Identify which cell holds the provided text, then report its [x, y] central coordinate. 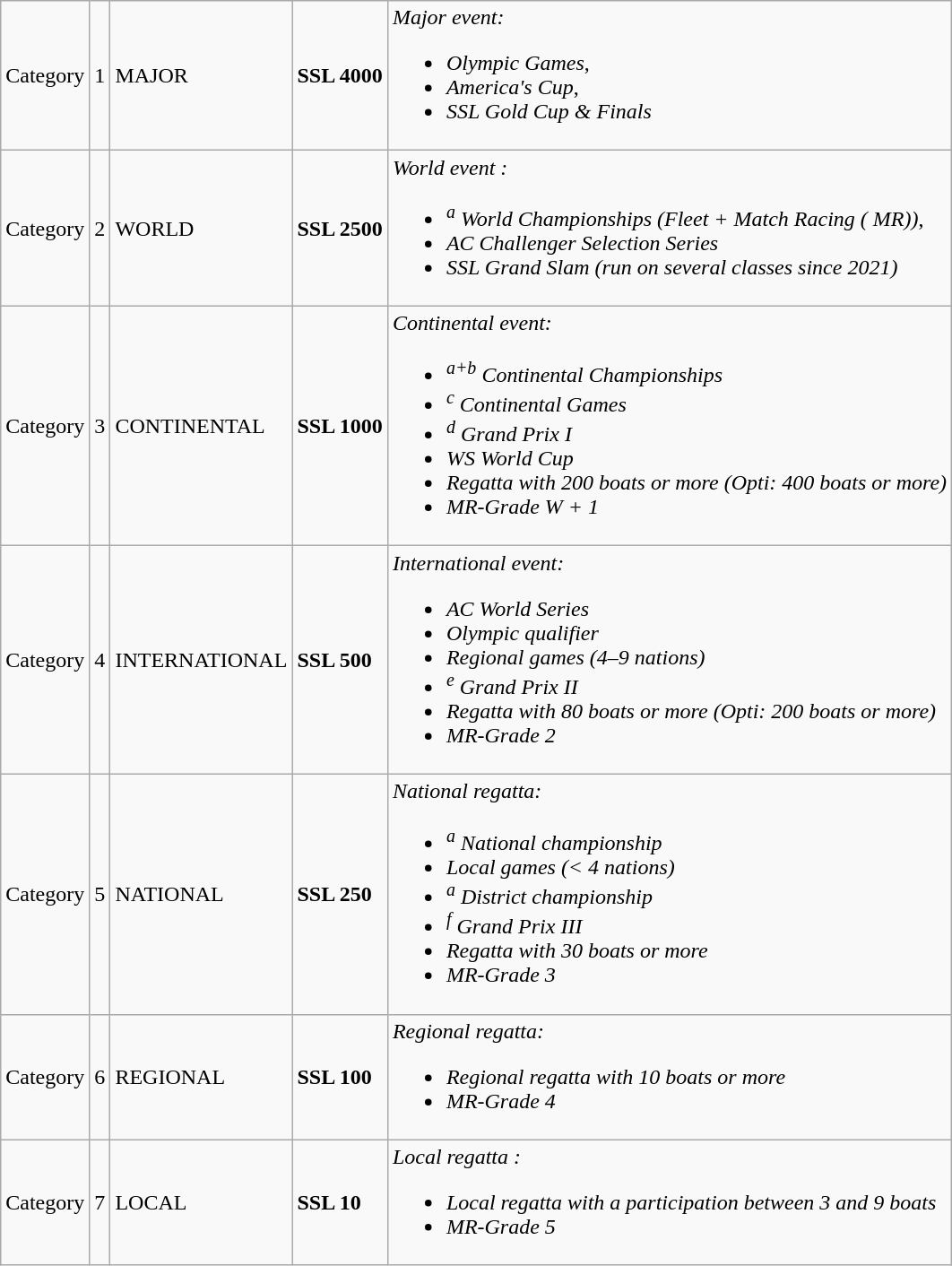
SSL 100 [340, 1077]
CONTINENTAL [201, 426]
5 [100, 894]
MAJOR [201, 75]
2 [100, 229]
SSL 250 [340, 894]
4 [100, 660]
World event :a World Championships (Fleet + Match Racing ( MR)),AC Challenger Selection SeriesSSL Grand Slam (run on several classes since 2021) [669, 229]
NATIONAL [201, 894]
SSL 500 [340, 660]
6 [100, 1077]
SSL 4000 [340, 75]
SSL 2500 [340, 229]
REGIONAL [201, 1077]
SSL 10 [340, 1202]
7 [100, 1202]
Major event: Olympic Games,America's Cup,SSL Gold Cup & Finals [669, 75]
SSL 1000 [340, 426]
3 [100, 426]
LOCAL [201, 1202]
WORLD [201, 229]
Local regatta :Local regatta with a participation between 3 and 9 boatsMR-Grade 5 [669, 1202]
National regatta:a National championshipLocal games (< 4 nations)a District championshipf Grand Prix IIIRegatta with 30 boats or moreMR-Grade 3 [669, 894]
1 [100, 75]
Regional regatta:Regional regatta with 10 boats or moreMR-Grade 4 [669, 1077]
INTERNATIONAL [201, 660]
